Extract the [X, Y] coordinate from the center of the cell holding the provided text.  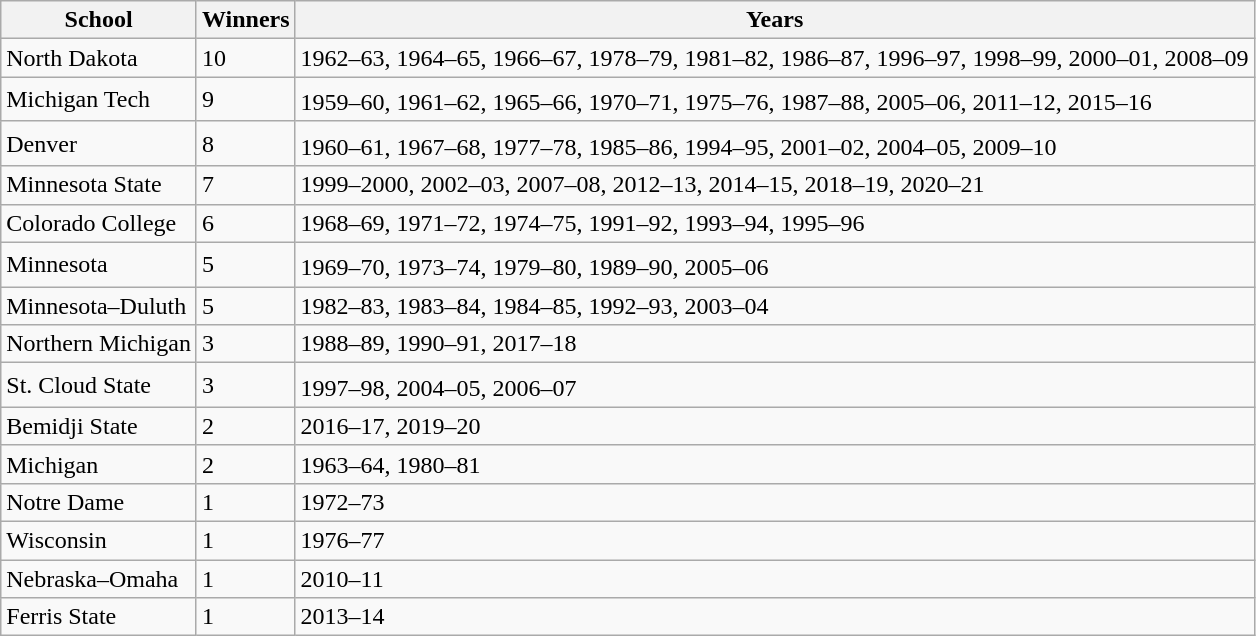
1968–69, 1971–72, 1974–75, 1991–92, 1993–94, 1995–96 [774, 223]
Minnesota [99, 264]
1988–89, 1990–91, 2017–18 [774, 344]
2013–14 [774, 617]
1999–2000, 2002–03, 2007–08, 2012–13, 2014–15, 2018–19, 2020–21 [774, 185]
Winners [246, 20]
Denver [99, 144]
1976–77 [774, 541]
6 [246, 223]
Northern Michigan [99, 344]
Nebraska–Omaha [99, 579]
2016–17, 2019–20 [774, 426]
1960–61, 1967–68, 1977–78, 1985–86, 1994–95, 2001–02, 2004–05, 2009–10 [774, 144]
1959–60, 1961–62, 1965–66, 1970–71, 1975–76, 1987–88, 2005–06, 2011–12, 2015–16 [774, 100]
1963–64, 1980–81 [774, 464]
Michigan Tech [99, 100]
1982–83, 1983–84, 1984–85, 1992–93, 2003–04 [774, 306]
North Dakota [99, 58]
School [99, 20]
Colorado College [99, 223]
8 [246, 144]
Minnesota State [99, 185]
9 [246, 100]
1997–98, 2004–05, 2006–07 [774, 386]
Minnesota–Duluth [99, 306]
Bemidji State [99, 426]
1962–63, 1964–65, 1966–67, 1978–79, 1981–82, 1986–87, 1996–97, 1998–99, 2000–01, 2008–09 [774, 58]
Michigan [99, 464]
Ferris State [99, 617]
Years [774, 20]
7 [246, 185]
1969–70, 1973–74, 1979–80, 1989–90, 2005–06 [774, 264]
2010–11 [774, 579]
Notre Dame [99, 502]
10 [246, 58]
St. Cloud State [99, 386]
1972–73 [774, 502]
Wisconsin [99, 541]
